From the cell containing the given text, extract its center point as (X, Y) coordinate. 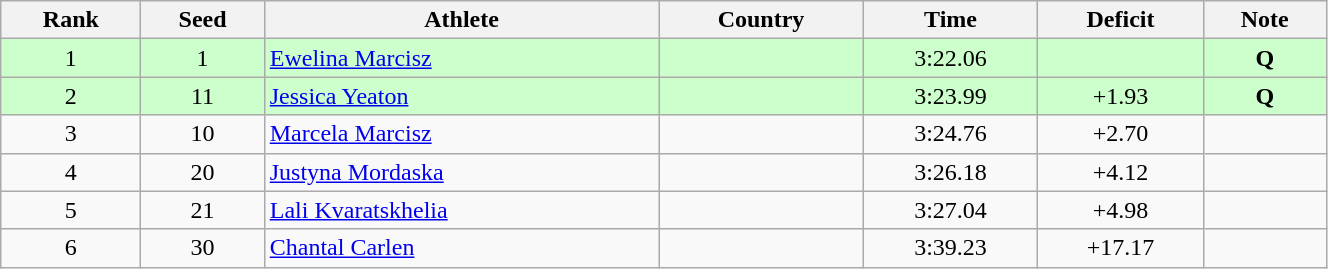
3:24.76 (950, 134)
20 (202, 172)
+2.70 (1120, 134)
Chantal Carlen (462, 248)
11 (202, 96)
Justyna Mordaska (462, 172)
2 (71, 96)
+1.93 (1120, 96)
Time (950, 20)
Rank (71, 20)
Jessica Yeaton (462, 96)
3:27.04 (950, 210)
30 (202, 248)
Marcela Marcisz (462, 134)
Lali Kvaratskhelia (462, 210)
Athlete (462, 20)
Note (1264, 20)
5 (71, 210)
6 (71, 248)
4 (71, 172)
+17.17 (1120, 248)
3:22.06 (950, 58)
3:23.99 (950, 96)
10 (202, 134)
+4.12 (1120, 172)
3:26.18 (950, 172)
Seed (202, 20)
3 (71, 134)
Deficit (1120, 20)
21 (202, 210)
Ewelina Marcisz (462, 58)
Country (761, 20)
3:39.23 (950, 248)
+4.98 (1120, 210)
